Locate the cell with the specified text and output its [x, y] center coordinate. 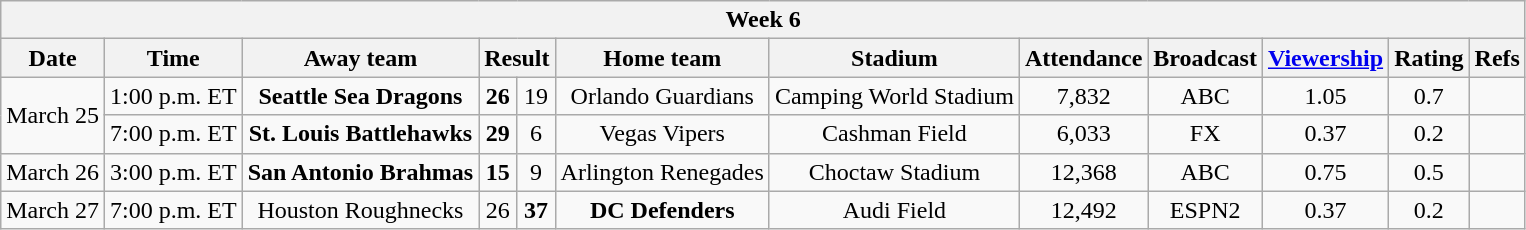
St. Louis Battlehawks [360, 134]
0.7 [1429, 96]
March 25 [53, 115]
Cashman Field [894, 134]
12,492 [1083, 210]
15 [498, 172]
Result [517, 58]
FX [1206, 134]
37 [536, 210]
Viewership [1325, 58]
Vegas Vipers [662, 134]
March 27 [53, 210]
Time [173, 58]
Houston Roughnecks [360, 210]
Stadium [894, 58]
Audi Field [894, 210]
9 [536, 172]
7,832 [1083, 96]
3:00 p.m. ET [173, 172]
Orlando Guardians [662, 96]
Home team [662, 58]
19 [536, 96]
6,033 [1083, 134]
ESPN2 [1206, 210]
12,368 [1083, 172]
Date [53, 58]
Camping World Stadium [894, 96]
29 [498, 134]
Away team [360, 58]
Arlington Renegades [662, 172]
Choctaw Stadium [894, 172]
Attendance [1083, 58]
San Antonio Brahmas [360, 172]
0.5 [1429, 172]
0.75 [1325, 172]
March 26 [53, 172]
1.05 [1325, 96]
6 [536, 134]
1:00 p.m. ET [173, 96]
DC Defenders [662, 210]
Broadcast [1206, 58]
Week 6 [764, 20]
Seattle Sea Dragons [360, 96]
Refs [1497, 58]
Rating [1429, 58]
